Pinpoint the cell where the given text exists, returning its [x, y] midpoint coordinate. 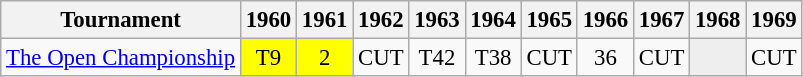
1964 [493, 20]
2 [325, 58]
1960 [268, 20]
36 [605, 58]
T42 [437, 58]
1968 [718, 20]
1965 [549, 20]
1963 [437, 20]
The Open Championship [121, 58]
1966 [605, 20]
1962 [381, 20]
Tournament [121, 20]
T38 [493, 58]
T9 [268, 58]
1969 [774, 20]
1961 [325, 20]
1967 [661, 20]
